Scan for the cell matching the given text and deliver its (X, Y) coordinate at center. 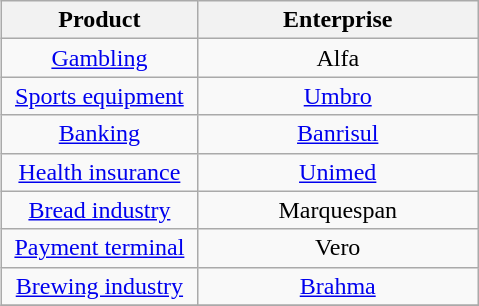
Unimed (338, 172)
Brewing industry (100, 286)
Vero (338, 248)
Sports equipment (100, 96)
Alfa (338, 58)
Gambling (100, 58)
Brahma (338, 286)
Health insurance (100, 172)
Payment terminal (100, 248)
Banking (100, 134)
Bread industry (100, 210)
Umbro (338, 96)
Product (100, 20)
Banrisul (338, 134)
Marquespan (338, 210)
Enterprise (338, 20)
